Find where the given text appears and provide that cell's center as (x, y) coordinate. 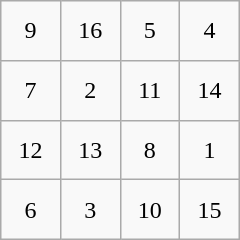
15 (210, 210)
11 (150, 90)
7 (31, 90)
5 (150, 31)
16 (90, 31)
9 (31, 31)
13 (90, 150)
1 (210, 150)
3 (90, 210)
14 (210, 90)
12 (31, 150)
6 (31, 210)
2 (90, 90)
4 (210, 31)
10 (150, 210)
8 (150, 150)
